From the cell containing the given text, extract its center point as [x, y] coordinate. 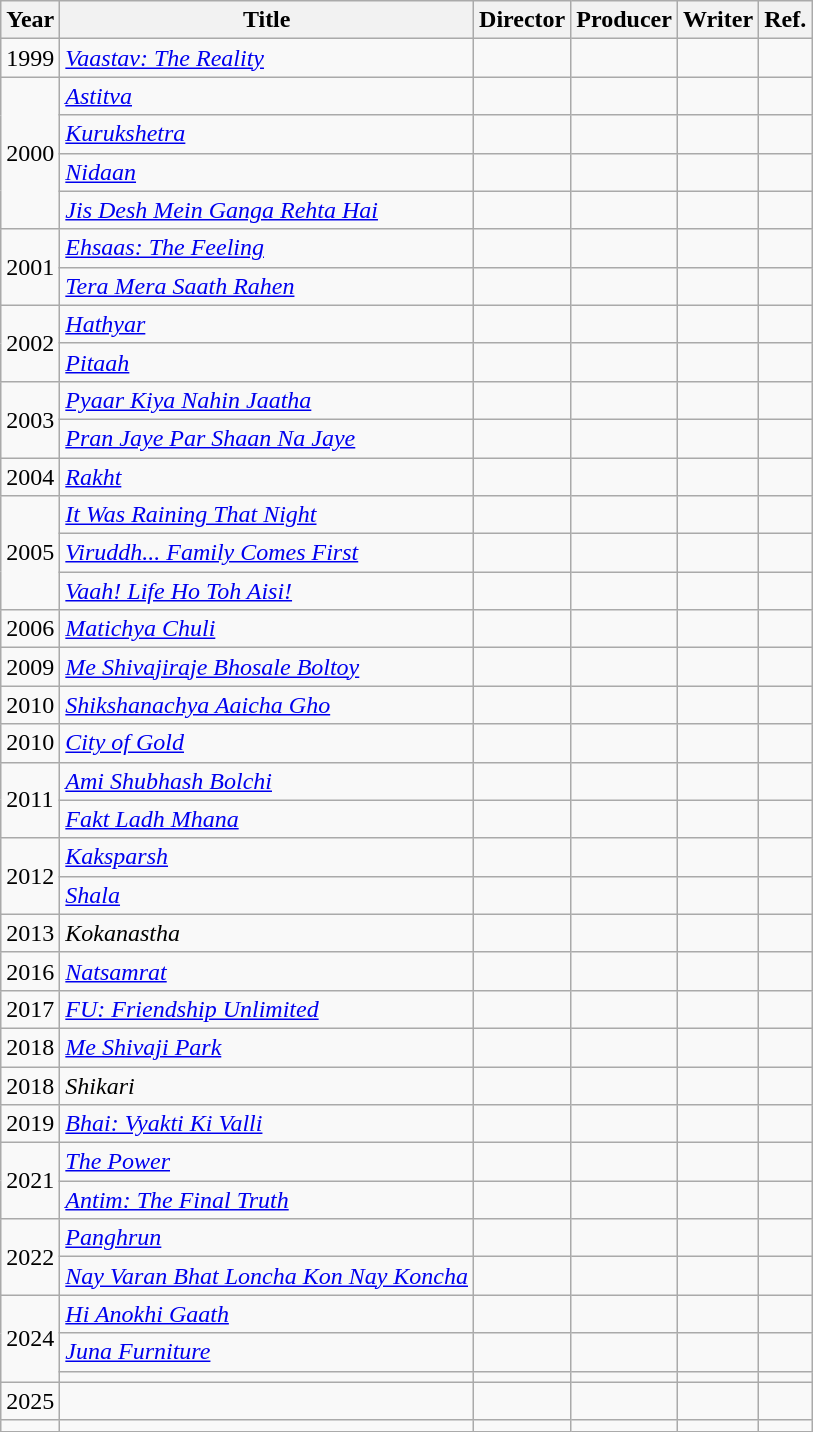
FU: Friendship Unlimited [267, 1009]
Me Shivaji Park [267, 1047]
Nidaan [267, 172]
Ehsaas: The Feeling [267, 248]
2003 [30, 419]
Nay Varan Bhat Loncha Kon Nay Koncha [267, 1276]
Kurukshetra [267, 134]
Rakht [267, 477]
Bhai: Vyakti Ki Valli [267, 1124]
City of Gold [267, 743]
Me Shivajiraje Bhosale Boltoy [267, 667]
1999 [30, 58]
Viruddh... Family Comes First [267, 553]
Ref. [786, 20]
2016 [30, 971]
Hathyar [267, 324]
Kokanastha [267, 933]
2009 [30, 667]
2002 [30, 343]
Shikshanachya Aaicha Gho [267, 705]
Producer [624, 20]
2011 [30, 800]
Jis Desh Mein Ganga Rehta Hai [267, 210]
2000 [30, 153]
Juna Furniture [267, 1352]
The Power [267, 1162]
Natsamrat [267, 971]
Astitva [267, 96]
2022 [30, 1257]
Pitaah [267, 362]
Vaah! Life Ho Toh Aisi! [267, 591]
Vaastav: The Reality [267, 58]
Hi Anokhi Gaath [267, 1314]
Ami Shubhash Bolchi [267, 781]
2017 [30, 1009]
Pyaar Kiya Nahin Jaatha [267, 400]
2021 [30, 1181]
Director [522, 20]
2004 [30, 477]
2006 [30, 629]
Shikari [267, 1085]
Panghrun [267, 1238]
2001 [30, 267]
Shala [267, 895]
Title [267, 20]
Kaksparsh [267, 857]
Antim: The Final Truth [267, 1200]
Fakt Ladh Mhana [267, 819]
It Was Raining That Night [267, 515]
Matichya Chuli [267, 629]
2005 [30, 553]
Year [30, 20]
2019 [30, 1124]
2024 [30, 1338]
2013 [30, 933]
Pran Jaye Par Shaan Na Jaye [267, 438]
2012 [30, 876]
Writer [718, 20]
2025 [30, 1401]
Tera Mera Saath Rahen [267, 286]
